Output the (X, Y) coordinate of the center of the cell containing the given text.  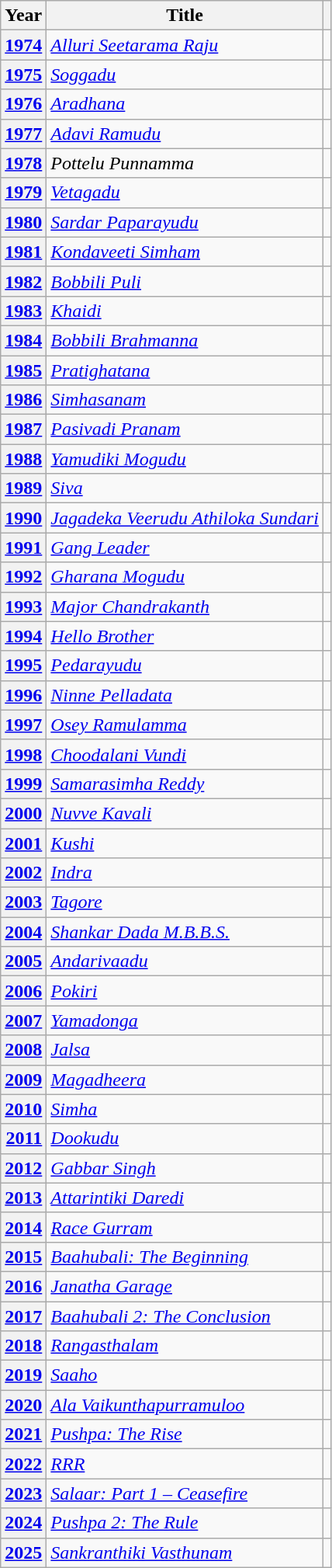
Major Chandrakanth (185, 607)
Pratighatana (185, 370)
1991 (23, 548)
Saaho (185, 1375)
Khaidi (185, 311)
1993 (23, 607)
1980 (23, 222)
1987 (23, 429)
Race Gurram (185, 1227)
Alluri Seetarama Raju (185, 45)
Yamadonga (185, 1020)
2019 (23, 1375)
2025 (23, 1552)
2024 (23, 1523)
Salaar: Part 1 – Ceasefire (185, 1493)
Jalsa (185, 1050)
2020 (23, 1405)
1982 (23, 281)
Bobbili Brahmanna (185, 340)
Ninne Pelladata (185, 695)
2012 (23, 1168)
Shankar Dada M.B.B.S. (185, 932)
Gharana Mogudu (185, 577)
2002 (23, 873)
Title (185, 16)
Osey Ramulamma (185, 725)
Gang Leader (185, 548)
2001 (23, 843)
2004 (23, 932)
Pokiri (185, 991)
Janatha Garage (185, 1286)
Sardar Paparayudu (185, 222)
1984 (23, 340)
2008 (23, 1050)
1992 (23, 577)
2003 (23, 902)
2014 (23, 1227)
2000 (23, 813)
Attarintiki Daredi (185, 1198)
1975 (23, 75)
1988 (23, 459)
2017 (23, 1316)
2023 (23, 1493)
Pushpa 2: The Rule (185, 1523)
2021 (23, 1434)
1981 (23, 252)
Year (23, 16)
Baahubali 2: The Conclusion (185, 1316)
Simha (185, 1109)
1976 (23, 104)
1994 (23, 636)
2010 (23, 1109)
2018 (23, 1346)
Hello Brother (185, 636)
1995 (23, 666)
Pasivadi Pranam (185, 429)
2022 (23, 1464)
1990 (23, 518)
1977 (23, 134)
Aradhana (185, 104)
1985 (23, 370)
Kushi (185, 843)
Ala Vaikunthapurramuloo (185, 1405)
Simhasanam (185, 400)
1978 (23, 163)
Sankranthiki Vasthunam (185, 1552)
Samarasimha Reddy (185, 784)
Dookudu (185, 1139)
Jagadeka Veerudu Athiloka Sundari (185, 518)
1999 (23, 784)
2007 (23, 1020)
2009 (23, 1080)
Pushpa: The Rise (185, 1434)
Baahubali: The Beginning (185, 1257)
Pottelu Punnamma (185, 163)
2006 (23, 991)
Gabbar Singh (185, 1168)
Soggadu (185, 75)
2011 (23, 1139)
Vetagadu (185, 193)
1989 (23, 488)
1998 (23, 754)
Siva (185, 488)
1997 (23, 725)
Nuvve Kavali (185, 813)
2016 (23, 1286)
Magadheera (185, 1080)
Tagore (185, 902)
Andarivaadu (185, 961)
Kondaveeti Simham (185, 252)
2005 (23, 961)
1974 (23, 45)
Adavi Ramudu (185, 134)
Pedarayudu (185, 666)
1979 (23, 193)
2015 (23, 1257)
Rangasthalam (185, 1346)
Bobbili Puli (185, 281)
1983 (23, 311)
Yamudiki Mogudu (185, 459)
RRR (185, 1464)
Indra (185, 873)
1986 (23, 400)
2013 (23, 1198)
1996 (23, 695)
Choodalani Vundi (185, 754)
